Provide the (x, y) coordinate of the cell's center where the given text is located.  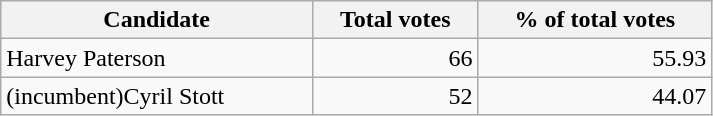
44.07 (595, 96)
66 (396, 58)
Candidate (157, 20)
% of total votes (595, 20)
55.93 (595, 58)
52 (396, 96)
(incumbent)Cyril Stott (157, 96)
Total votes (396, 20)
Harvey Paterson (157, 58)
